Identify which cell holds the provided text, then report its [x, y] central coordinate. 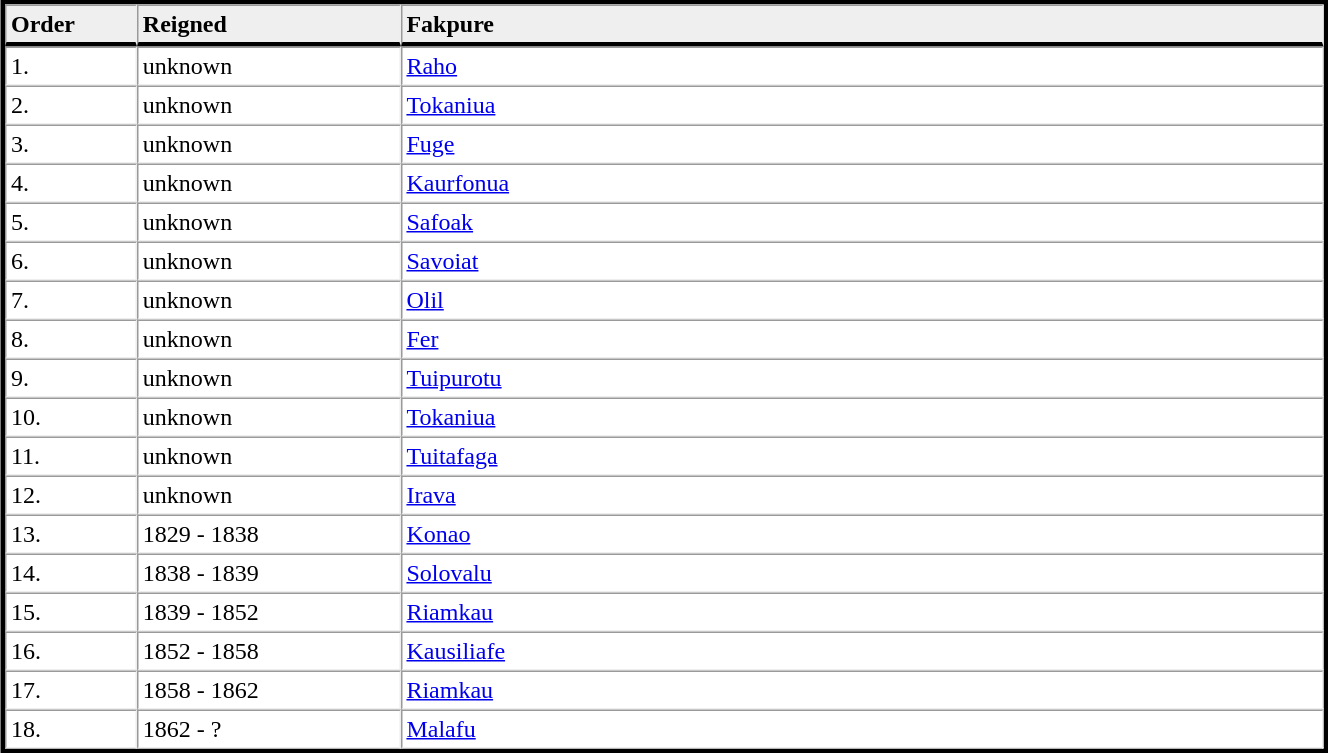
1. [71, 66]
18. [71, 730]
6. [71, 262]
Fuge [862, 144]
1838 - 1839 [269, 574]
Irava [862, 496]
11. [71, 456]
1829 - 1838 [269, 534]
16. [71, 652]
12. [71, 496]
13. [71, 534]
14. [71, 574]
Safoak [862, 222]
Kaurfonua [862, 184]
7. [71, 300]
1858 - 1862 [269, 690]
15. [71, 612]
3. [71, 144]
Order [71, 25]
Reigned [269, 25]
Solovalu [862, 574]
Kausiliafe [862, 652]
9. [71, 378]
Olil [862, 300]
Fakpure [862, 25]
2. [71, 106]
5. [71, 222]
Tuipurotu [862, 378]
Konao [862, 534]
1852 - 1858 [269, 652]
Raho [862, 66]
4. [71, 184]
Savoiat [862, 262]
Tuitafaga [862, 456]
1839 - 1852 [269, 612]
Fer [862, 340]
8. [71, 340]
17. [71, 690]
Malafu [862, 730]
1862 - ? [269, 730]
10. [71, 418]
